From the cell containing the given text, extract its center point as (X, Y) coordinate. 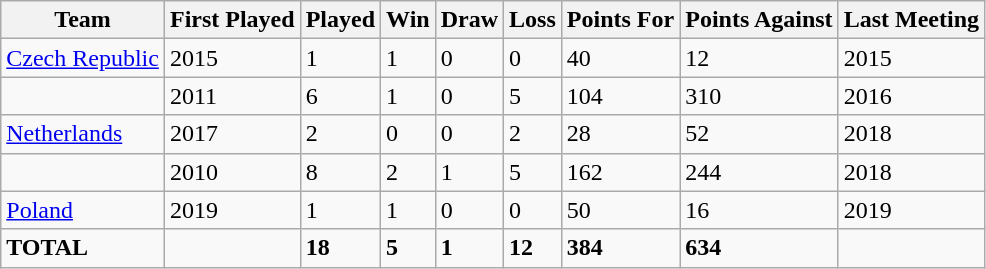
Win (408, 20)
Netherlands (83, 134)
Team (83, 20)
TOTAL (83, 248)
384 (620, 248)
52 (759, 134)
Points For (620, 20)
Czech Republic (83, 58)
2017 (232, 134)
18 (340, 248)
Played (340, 20)
First Played (232, 20)
Loss (533, 20)
Last Meeting (911, 20)
40 (620, 58)
2016 (911, 96)
50 (620, 210)
244 (759, 172)
Draw (469, 20)
8 (340, 172)
28 (620, 134)
2010 (232, 172)
Poland (83, 210)
162 (620, 172)
2011 (232, 96)
310 (759, 96)
6 (340, 96)
634 (759, 248)
16 (759, 210)
104 (620, 96)
Points Against (759, 20)
